Search for the cell housing the specified text and yield its [X, Y] center coordinate. 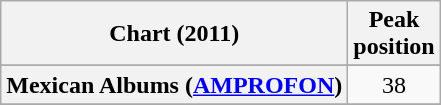
Peakposition [394, 34]
Chart (2011) [174, 34]
Mexican Albums (AMPROFON) [174, 85]
38 [394, 85]
